Return [x, y] of the center of cell containing provided text 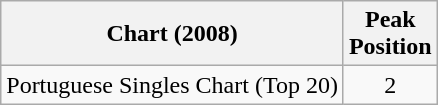
Chart (2008) [172, 34]
2 [390, 85]
PeakPosition [390, 34]
Portuguese Singles Chart (Top 20) [172, 85]
